Search for the cell housing the specified text and yield its (x, y) center coordinate. 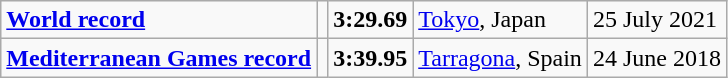
3:29.69 (370, 20)
24 June 2018 (656, 58)
25 July 2021 (656, 20)
3:39.95 (370, 58)
Tarragona, Spain (500, 58)
World record (159, 20)
Mediterranean Games record (159, 58)
Tokyo, Japan (500, 20)
